Capture the cell that displays the provided text and extract its (X, Y) central coordinate. 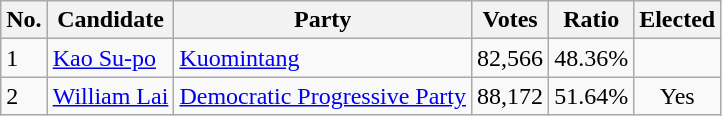
Ratio (592, 20)
82,566 (510, 58)
Democratic Progressive Party (323, 96)
51.64% (592, 96)
48.36% (592, 58)
No. (24, 20)
Party (323, 20)
Yes (678, 96)
Kuomintang (323, 58)
Votes (510, 20)
Kao Su-po (110, 58)
1 (24, 58)
88,172 (510, 96)
Elected (678, 20)
William Lai (110, 96)
Candidate (110, 20)
2 (24, 96)
